Determine the (X, Y) coordinate at the center of the cell enclosing the given text.  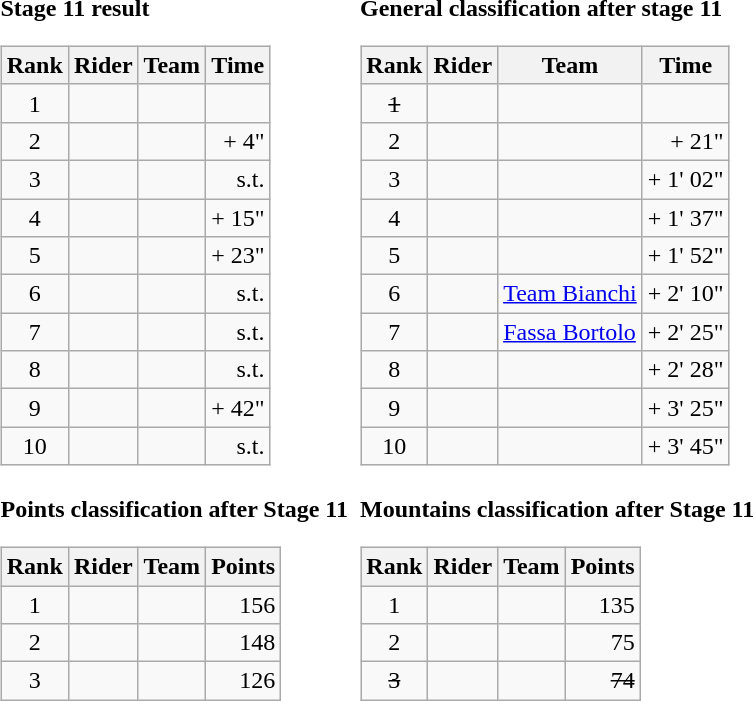
+ 3' 25" (686, 408)
+ 3' 45" (686, 446)
+ 2' 25" (686, 332)
75 (602, 643)
+ 4" (238, 141)
Fassa Bortolo (570, 332)
+ 21" (686, 141)
126 (244, 681)
135 (602, 605)
+ 23" (238, 256)
74 (602, 681)
+ 1' 37" (686, 217)
+ 2' 28" (686, 370)
+ 42" (238, 408)
Team Bianchi (570, 294)
+ 1' 52" (686, 256)
156 (244, 605)
+ 1' 02" (686, 179)
+ 2' 10" (686, 294)
+ 15" (238, 217)
148 (244, 643)
